From the cell containing the given text, extract its center point as (x, y) coordinate. 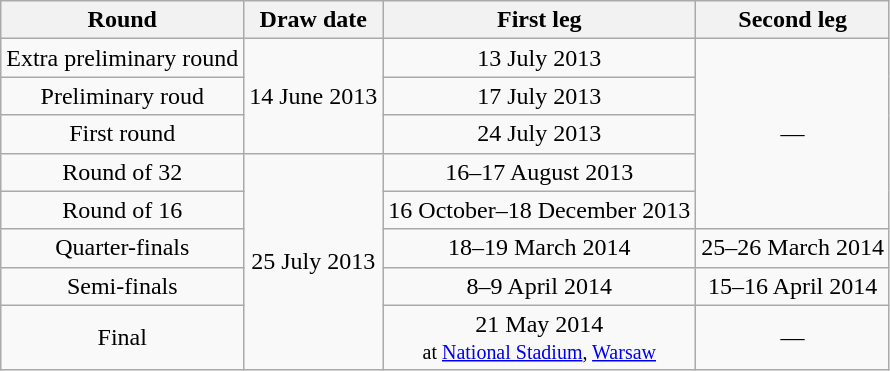
Final (122, 338)
21 May 2014at National Stadium, Warsaw (540, 338)
Semi-finals (122, 286)
13 July 2013 (540, 58)
Preliminary roud (122, 96)
17 July 2013 (540, 96)
Round of 32 (122, 172)
25 July 2013 (314, 262)
Draw date (314, 20)
8–9 April 2014 (540, 286)
16–17 August 2013 (540, 172)
15–16 April 2014 (793, 286)
14 June 2013 (314, 96)
Second leg (793, 20)
18–19 March 2014 (540, 248)
24 July 2013 (540, 134)
First round (122, 134)
Extra preliminary round (122, 58)
First leg (540, 20)
Quarter-finals (122, 248)
25–26 March 2014 (793, 248)
Round (122, 20)
16 October–18 December 2013 (540, 210)
Round of 16 (122, 210)
